Locate the cell with the specified text and output its (X, Y) center coordinate. 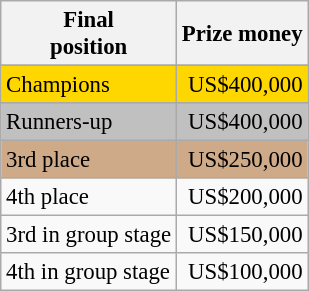
US$250,000 (242, 160)
Finalposition (89, 34)
3rd in group stage (89, 235)
4th place (89, 197)
3rd place (89, 160)
Champions (89, 85)
Prize money (242, 34)
Runners-up (89, 122)
US$200,000 (242, 197)
US$150,000 (242, 235)
